Identify which cell holds the provided text, then report its (x, y) central coordinate. 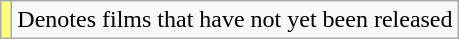
Denotes films that have not yet been released (235, 20)
